Capture the cell that displays the provided text and extract its [X, Y] central coordinate. 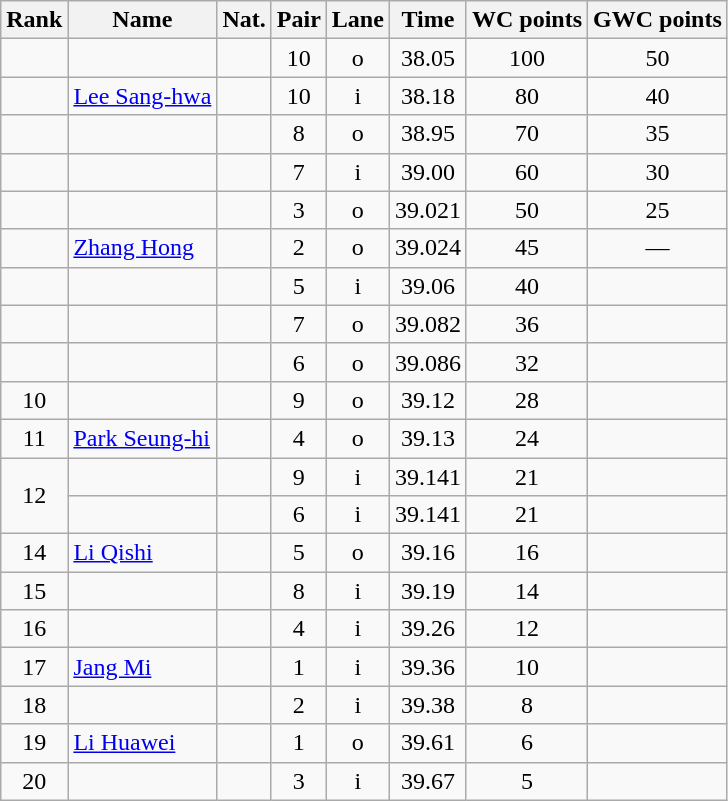
Park Seung-hi [142, 438]
39.38 [428, 705]
Li Huawei [142, 743]
39.26 [428, 629]
39.082 [428, 324]
70 [526, 134]
45 [526, 248]
39.67 [428, 781]
39.13 [428, 438]
100 [526, 58]
25 [658, 210]
39.12 [428, 400]
Zhang Hong [142, 248]
38.05 [428, 58]
28 [526, 400]
39.16 [428, 553]
39.021 [428, 210]
39.00 [428, 172]
17 [34, 667]
35 [658, 134]
Pair [298, 20]
19 [34, 743]
WC points [526, 20]
Lee Sang-hwa [142, 96]
18 [34, 705]
Lane [358, 20]
32 [526, 362]
39.06 [428, 286]
Name [142, 20]
15 [34, 591]
Nat. [244, 20]
GWC points [658, 20]
Li Qishi [142, 553]
— [658, 248]
20 [34, 781]
38.18 [428, 96]
38.95 [428, 134]
24 [526, 438]
39.086 [428, 362]
39.19 [428, 591]
11 [34, 438]
39.024 [428, 248]
Jang Mi [142, 667]
36 [526, 324]
80 [526, 96]
60 [526, 172]
Time [428, 20]
39.61 [428, 743]
39.36 [428, 667]
Rank [34, 20]
30 [658, 172]
